Extract the [x, y] coordinate from the center of the cell holding the provided text.  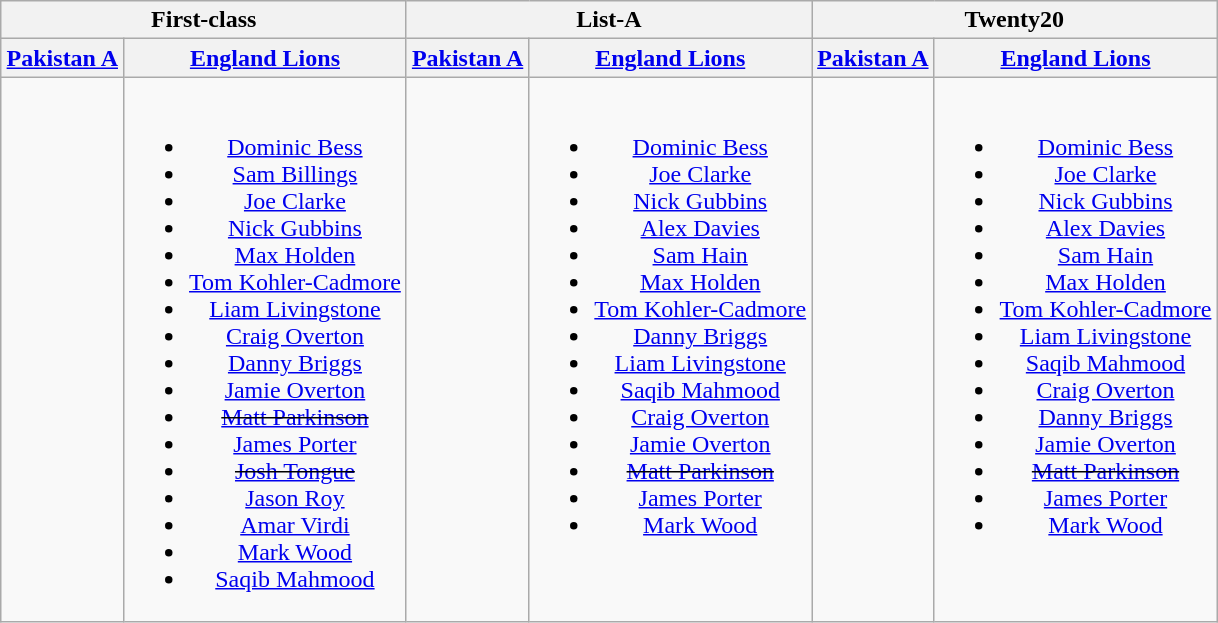
List-A [608, 20]
Twenty20 [1014, 20]
First-class [204, 20]
